Output the (x, y) coordinate of the center of the cell containing the given text.  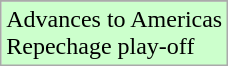
Advances to AmericasRepechage play-off (114, 34)
